Return the (x, y) coordinate for the center point of the cell that contains the specified text.  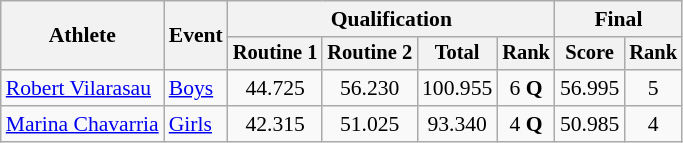
6 Q (526, 88)
Total (457, 54)
Marina Chavarria (82, 124)
4 Q (526, 124)
Boys (196, 88)
100.955 (457, 88)
44.725 (276, 88)
Qualification (392, 19)
56.995 (590, 88)
5 (653, 88)
93.340 (457, 124)
Final (618, 19)
56.230 (370, 88)
4 (653, 124)
42.315 (276, 124)
Routine 2 (370, 54)
Athlete (82, 36)
Routine 1 (276, 54)
Robert Vilarasau (82, 88)
51.025 (370, 124)
Score (590, 54)
50.985 (590, 124)
Event (196, 36)
Girls (196, 124)
